Determine the [x, y] coordinate at the center of the cell enclosing the given text.  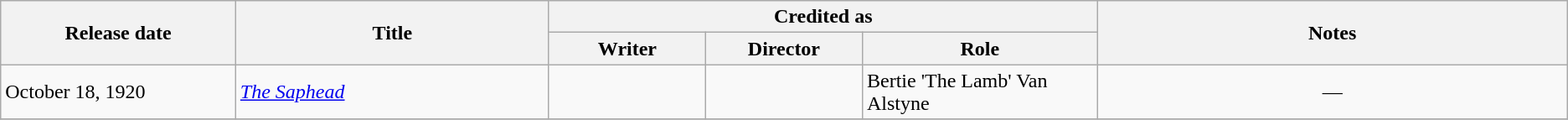
The Saphead [392, 92]
Director [784, 49]
October 18, 1920 [119, 92]
Bertie 'The Lamb' Van Alstyne [980, 92]
Credited as [823, 17]
— [1332, 92]
Notes [1332, 33]
Role [980, 49]
Title [392, 33]
Release date [119, 33]
Writer [627, 49]
